Scan for the cell matching the given text and deliver its [x, y] coordinate at center. 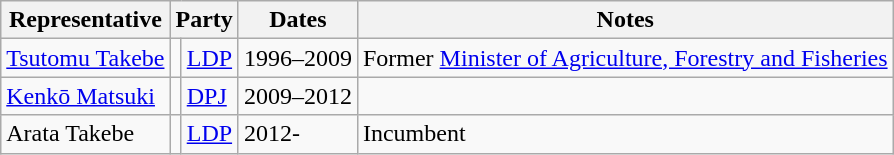
DPJ [210, 96]
Kenkō Matsuki [86, 96]
Notes [625, 20]
Party [204, 20]
Representative [86, 20]
Arata Takebe [86, 134]
Incumbent [625, 134]
1996–2009 [298, 58]
Former Minister of Agriculture, Forestry and Fisheries [625, 58]
2012- [298, 134]
2009–2012 [298, 96]
Dates [298, 20]
Tsutomu Takebe [86, 58]
